Locate the cell with the specified text and output its (x, y) center coordinate. 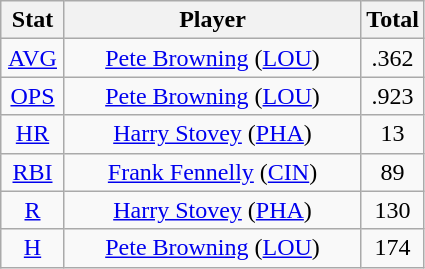
174 (393, 248)
OPS (33, 96)
HR (33, 134)
H (33, 248)
13 (393, 134)
R (33, 210)
Frank Fennelly (CIN) (212, 172)
Total (393, 20)
.923 (393, 96)
130 (393, 210)
AVG (33, 58)
RBI (33, 172)
89 (393, 172)
.362 (393, 58)
Stat (33, 20)
Player (212, 20)
